Identify which cell holds the provided text, then report its [x, y] central coordinate. 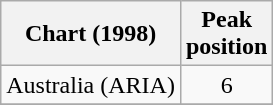
Peakposition [226, 34]
Australia (ARIA) [91, 85]
Chart (1998) [91, 34]
6 [226, 85]
